Find where the given text appears and provide that cell's center as [X, Y] coordinate. 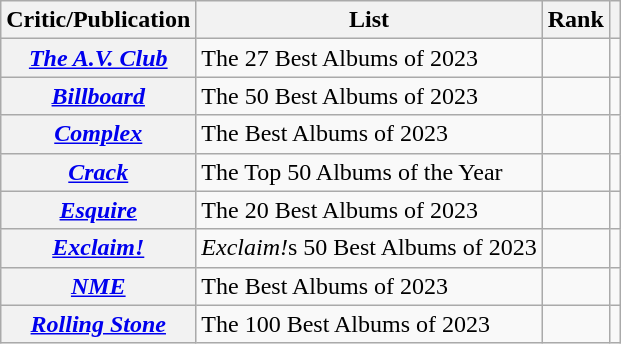
Exclaim! [98, 248]
Complex [98, 134]
Crack [98, 172]
The Top 50 Albums of the Year [369, 172]
Rank [576, 20]
The 50 Best Albums of 2023 [369, 96]
Billboard [98, 96]
The A.V. Club [98, 58]
Exclaim!s 50 Best Albums of 2023 [369, 248]
The 27 Best Albums of 2023 [369, 58]
The 20 Best Albums of 2023 [369, 210]
Critic/Publication [98, 20]
Rolling Stone [98, 324]
The 100 Best Albums of 2023 [369, 324]
NME [98, 286]
List [369, 20]
Esquire [98, 210]
